Return the [x, y] coordinate for the center point of the cell that contains the specified text.  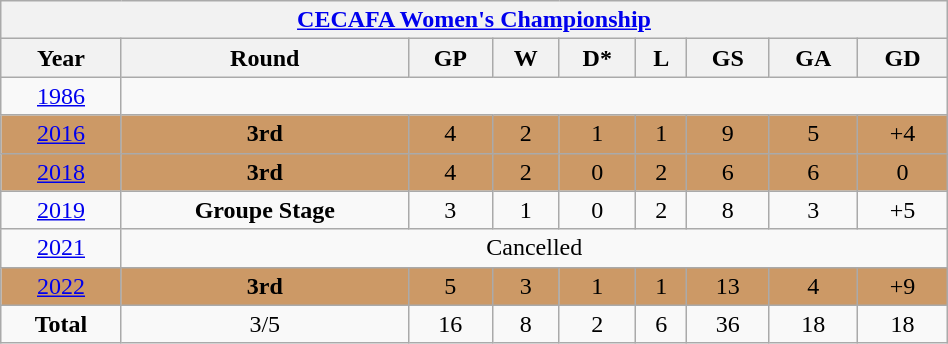
+5 [902, 210]
GA [814, 58]
Round [264, 58]
2016 [62, 134]
Groupe Stage [264, 210]
13 [728, 286]
9 [728, 134]
2022 [62, 286]
D* [598, 58]
GD [902, 58]
GS [728, 58]
W [525, 58]
2018 [62, 172]
2021 [62, 248]
L [662, 58]
GP [450, 58]
1986 [62, 96]
CECAFA Women's Championship [474, 20]
Cancelled [534, 248]
Total [62, 324]
36 [728, 324]
+9 [902, 286]
+4 [902, 134]
3/5 [264, 324]
Year [62, 58]
16 [450, 324]
2019 [62, 210]
